Extract the (x, y) coordinate from the center of the cell holding the provided text.  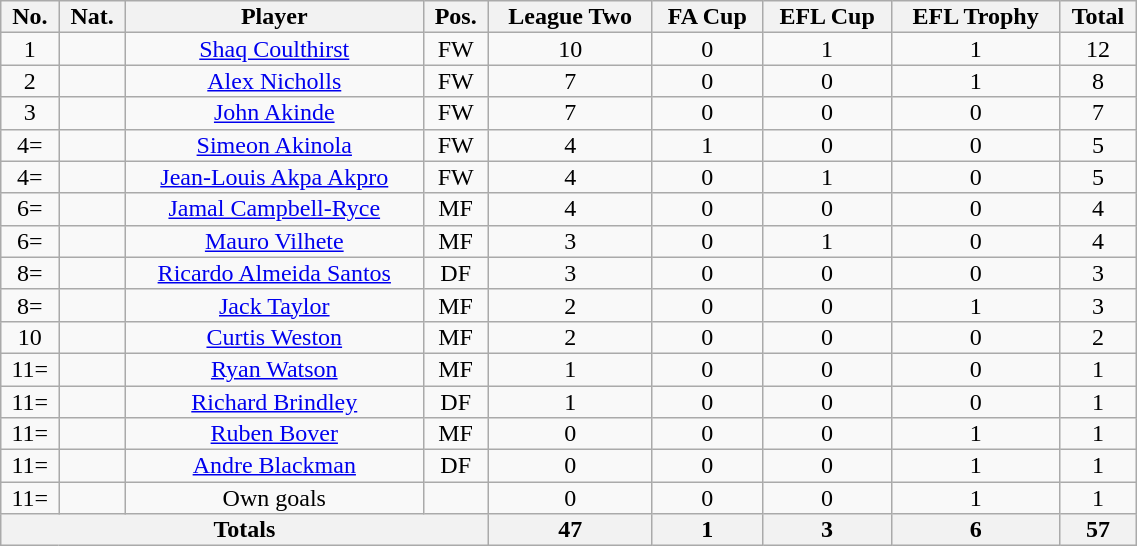
Own goals (274, 498)
FA Cup (707, 17)
8 (1098, 81)
Richard Brindley (274, 402)
Ricardo Almeida Santos (274, 273)
Jamal Campbell-Ryce (274, 209)
EFL Trophy (976, 17)
Shaq Coulthirst (274, 49)
Jack Taylor (274, 305)
Total (1098, 17)
57 (1098, 530)
John Akinde (274, 113)
League Two (570, 17)
Jean-Louis Akpa Akpro (274, 177)
Ruben Bover (274, 434)
12 (1098, 49)
Curtis Weston (274, 337)
6 (976, 530)
Simeon Akinola (274, 145)
EFL Cup (827, 17)
Nat. (92, 17)
47 (570, 530)
Alex Nicholls (274, 81)
Mauro Vilhete (274, 241)
Totals (244, 530)
Player (274, 17)
Ryan Watson (274, 369)
Pos. (456, 17)
Andre Blackman (274, 466)
No. (30, 17)
